Capture the cell that displays the provided text and extract its [X, Y] central coordinate. 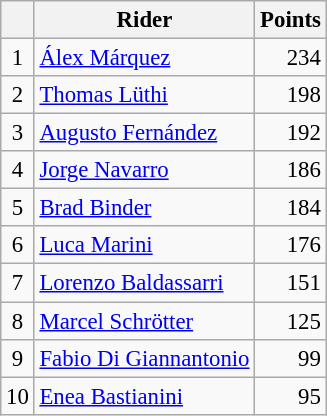
Augusto Fernández [144, 133]
Álex Márquez [144, 58]
9 [18, 358]
2 [18, 95]
234 [290, 58]
151 [290, 283]
Points [290, 20]
Jorge Navarro [144, 170]
Luca Marini [144, 245]
1 [18, 58]
6 [18, 245]
3 [18, 133]
Lorenzo Baldassarri [144, 283]
4 [18, 170]
10 [18, 396]
8 [18, 321]
Fabio Di Giannantonio [144, 358]
192 [290, 133]
125 [290, 321]
Brad Binder [144, 208]
184 [290, 208]
Rider [144, 20]
7 [18, 283]
176 [290, 245]
99 [290, 358]
Marcel Schrötter [144, 321]
95 [290, 396]
186 [290, 170]
5 [18, 208]
Thomas Lüthi [144, 95]
198 [290, 95]
Enea Bastianini [144, 396]
